Capture the cell that displays the provided text and extract its (X, Y) central coordinate. 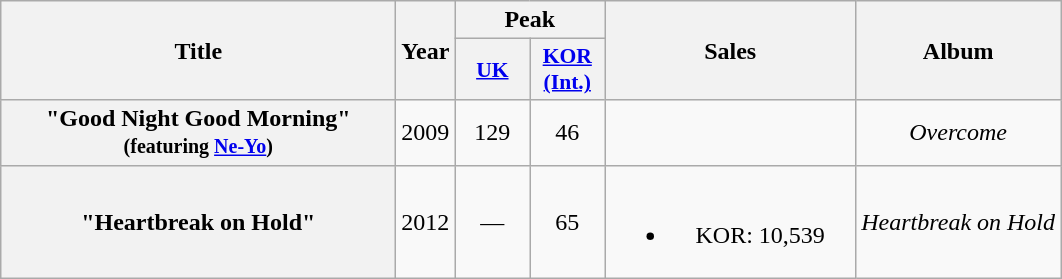
Title (198, 50)
Overcome (958, 132)
Album (958, 50)
"Heartbreak on Hold" (198, 222)
"Good Night Good Morning" (featuring Ne-Yo) (198, 132)
KOR: 10,539 (730, 222)
2012 (426, 222)
Year (426, 50)
— (492, 222)
UK (492, 70)
2009 (426, 132)
Heartbreak on Hold (958, 222)
Peak (530, 20)
Sales (730, 50)
KOR (Int.) (568, 70)
129 (492, 132)
46 (568, 132)
65 (568, 222)
